Scan for the cell matching the given text and deliver its (x, y) coordinate at center. 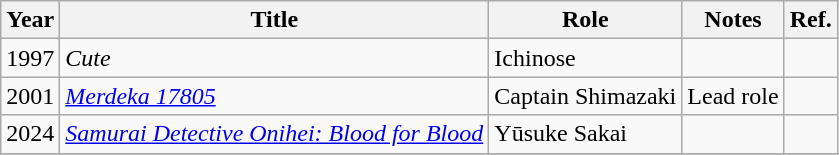
Lead role (733, 96)
Merdeka 17805 (274, 96)
Cute (274, 58)
Ichinose (586, 58)
1997 (30, 58)
Title (274, 20)
Ref. (810, 20)
Year (30, 20)
Captain Shimazaki (586, 96)
Notes (733, 20)
2024 (30, 134)
Role (586, 20)
Samurai Detective Onihei: Blood for Blood (274, 134)
Yūsuke Sakai (586, 134)
2001 (30, 96)
